Capture the cell that displays the provided text and extract its [X, Y] central coordinate. 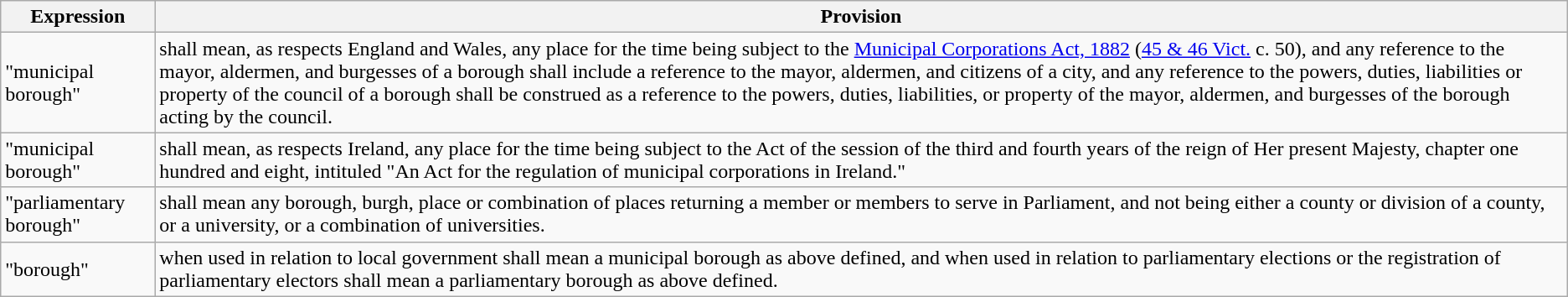
"borough" [78, 268]
Provision [861, 17]
"parliamentary borough" [78, 215]
Expression [78, 17]
